For the text-containing cell, return its midpoint in [x, y] coordinate format. 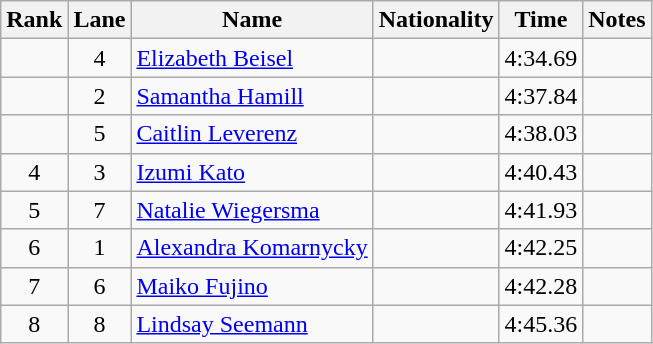
4:42.25 [541, 248]
4:38.03 [541, 134]
Lane [100, 20]
3 [100, 172]
4:45.36 [541, 324]
4:40.43 [541, 172]
Name [252, 20]
Alexandra Komarnycky [252, 248]
Nationality [436, 20]
Maiko Fujino [252, 286]
4:41.93 [541, 210]
Samantha Hamill [252, 96]
Notes [617, 20]
Elizabeth Beisel [252, 58]
Lindsay Seemann [252, 324]
Izumi Kato [252, 172]
Rank [34, 20]
4:37.84 [541, 96]
Natalie Wiegersma [252, 210]
1 [100, 248]
Caitlin Leverenz [252, 134]
4:34.69 [541, 58]
2 [100, 96]
Time [541, 20]
4:42.28 [541, 286]
